Output the (X, Y) coordinate of the center of the cell containing the given text.  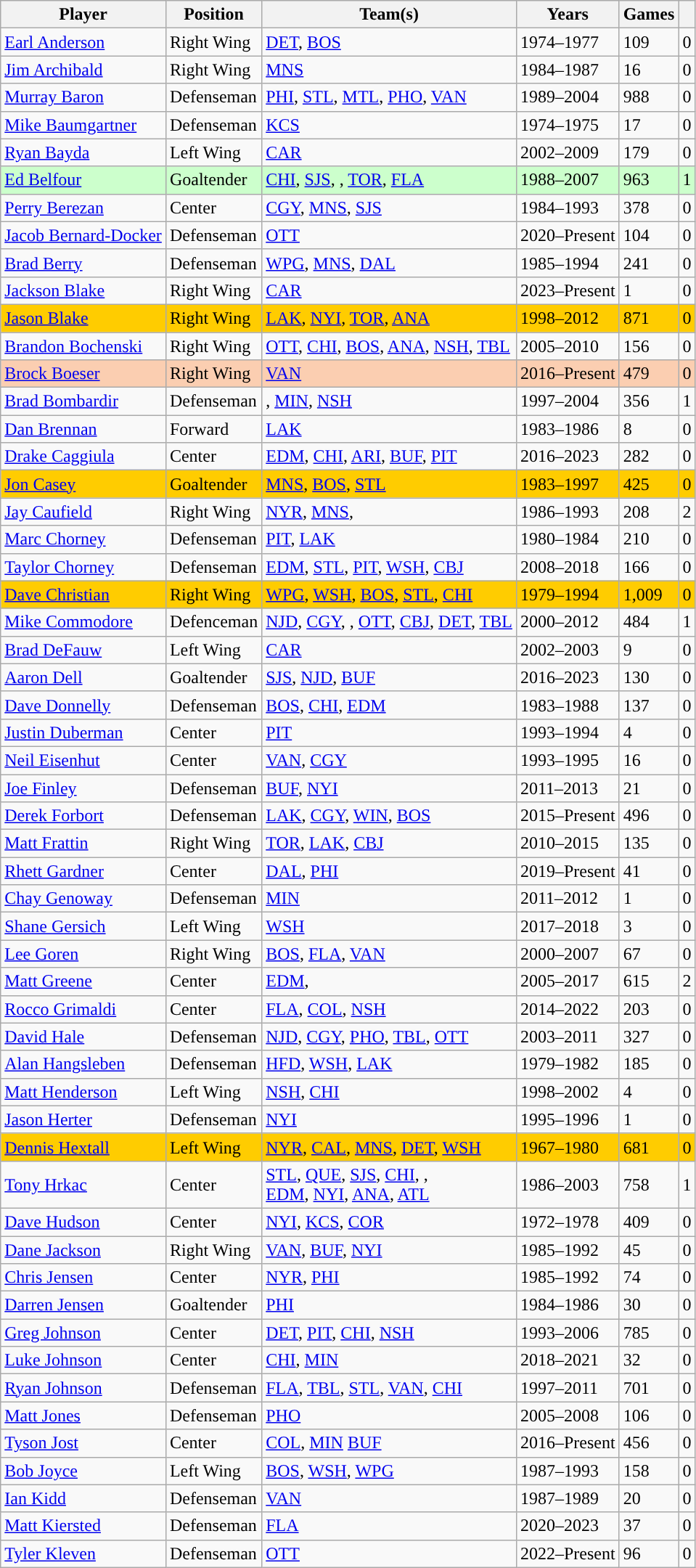
NYI, KCS, COR (389, 1222)
Dan Brennan (83, 429)
2008–2018 (568, 567)
Greg Johnson (83, 1333)
NJD, CGY, , OTT, CBJ, DET, TBL (389, 622)
Aaron Dell (83, 677)
PHO (389, 1416)
Lee Goren (83, 954)
Murray Baron (83, 97)
2002–2003 (568, 650)
137 (649, 705)
NYR, PHI (389, 1278)
785 (649, 1333)
Team(s) (389, 15)
1993–2006 (568, 1333)
FLA, COL, NSH (389, 1009)
409 (649, 1222)
615 (649, 981)
Player (83, 15)
NYR, CAL, MNS, DET, WSH (389, 1147)
41 (649, 871)
Rocco Grimaldi (83, 1009)
Matt Henderson (83, 1092)
963 (649, 180)
Years (568, 15)
484 (649, 622)
EDM, CHI, ARI, BUF, PIT (389, 457)
1993–1995 (568, 760)
3 (649, 926)
17 (649, 125)
EDM, (389, 981)
2000–2007 (568, 954)
1985–1994 (568, 263)
Chris Jensen (83, 1278)
2018–2021 (568, 1360)
Tony Hrkac (83, 1185)
2002–2009 (568, 152)
Tyson Jost (83, 1443)
109 (649, 42)
1984–1986 (568, 1305)
CGY, MNS, SJS (389, 208)
2023–Present (568, 290)
1967–1980 (568, 1147)
1979–1994 (568, 595)
Brock Boeser (83, 374)
KCS (389, 125)
2022–Present (568, 1553)
SJS, NJD, BUF (389, 677)
Jason Blake (83, 318)
LAK (389, 429)
PHI (389, 1305)
2011–2013 (568, 788)
1987–1989 (568, 1498)
758 (649, 1185)
STL, QUE, SJS, CHI, , EDM, NYI, ANA, ATL (389, 1185)
2010–2015 (568, 844)
871 (649, 318)
BUF, NYI (389, 788)
Ryan Johnson (83, 1388)
988 (649, 97)
DET, BOS (389, 42)
Shane Gersich (83, 926)
2005–2017 (568, 981)
496 (649, 816)
Defenceman (213, 622)
Bob Joyce (83, 1471)
Dane Jackson (83, 1249)
Dave Christian (83, 595)
OTT, CHI, BOS, ANA, NSH, TBL (389, 346)
8 (649, 429)
1998–2002 (568, 1092)
1979–1982 (568, 1064)
185 (649, 1064)
Matt Greene (83, 981)
CHI, MIN (389, 1360)
HFD, WSH, LAK (389, 1064)
20 (649, 1498)
135 (649, 844)
2003–2011 (568, 1037)
Rhett Gardner (83, 871)
1974–1977 (568, 42)
MNS (389, 70)
Joe Finley (83, 788)
9 (649, 650)
32 (649, 1360)
Brandon Bochenski (83, 346)
MNS, BOS, STL (389, 484)
1983–1997 (568, 484)
Brad DeFauw (83, 650)
1980–1984 (568, 539)
Luke Johnson (83, 1360)
Neil Eisenhut (83, 760)
681 (649, 1147)
96 (649, 1553)
241 (649, 263)
1987–1993 (568, 1471)
1984–1987 (568, 70)
PIT, LAK (389, 539)
2019–Present (568, 871)
67 (649, 954)
21 (649, 788)
1995–1996 (568, 1119)
2017–2018 (568, 926)
CHI, SJS, , TOR, FLA (389, 180)
1993–1994 (568, 732)
Ryan Bayda (83, 152)
Chay Genoway (83, 899)
1986–2003 (568, 1185)
Mike Baumgartner (83, 125)
Perry Berezan (83, 208)
Jason Herter (83, 1119)
1997–2004 (568, 401)
FLA, TBL, STL, VAN, CHI (389, 1388)
Derek Forbort (83, 816)
Dave Donnelly (83, 705)
WPG, MNS, DAL (389, 263)
Games (649, 15)
BOS, CHI, EDM (389, 705)
2014–2022 (568, 1009)
VAN, CGY (389, 760)
Brad Bombardir (83, 401)
Earl Anderson (83, 42)
Jay Caufield (83, 512)
2005–2008 (568, 1416)
1997–2011 (568, 1388)
LAK, NYI, TOR, ANA (389, 318)
104 (649, 235)
Ed Belfour (83, 180)
NYR, MNS, (389, 512)
EDM, STL, PIT, WSH, CBJ (389, 567)
Jacob Bernard-Docker (83, 235)
1984–1993 (568, 208)
210 (649, 539)
Jon Casey (83, 484)
2000–2012 (568, 622)
130 (649, 677)
1,009 (649, 595)
30 (649, 1305)
166 (649, 567)
208 (649, 512)
David Hale (83, 1037)
Brad Berry (83, 263)
1988–2007 (568, 180)
Mike Commodore (83, 622)
378 (649, 208)
Dennis Hextall (83, 1147)
Forward (213, 429)
45 (649, 1249)
479 (649, 374)
Taylor Chorney (83, 567)
Matt Kiersted (83, 1526)
2020–Present (568, 235)
FLA (389, 1526)
327 (649, 1037)
456 (649, 1443)
701 (649, 1388)
425 (649, 484)
2015–Present (568, 816)
WSH (389, 926)
158 (649, 1471)
Ian Kidd (83, 1498)
74 (649, 1278)
1989–2004 (568, 97)
DAL, PHI (389, 871)
2020–2023 (568, 1526)
PHI, STL, MTL, PHO, VAN (389, 97)
COL, MIN BUF (389, 1443)
NSH, CHI (389, 1092)
DET, PIT, CHI, NSH (389, 1333)
179 (649, 152)
VAN, BUF, NYI (389, 1249)
282 (649, 457)
Drake Caggiula (83, 457)
BOS, WSH, WPG (389, 1471)
2011–2012 (568, 899)
LAK, CGY, WIN, BOS (389, 816)
2005–2010 (568, 346)
TOR, LAK, CBJ (389, 844)
Justin Duberman (83, 732)
Position (213, 15)
1986–1993 (568, 512)
106 (649, 1416)
Jim Archibald (83, 70)
203 (649, 1009)
PIT (389, 732)
Jackson Blake (83, 290)
Tyler Kleven (83, 1553)
37 (649, 1526)
1998–2012 (568, 318)
156 (649, 346)
Matt Frattin (83, 844)
Matt Jones (83, 1416)
356 (649, 401)
WPG, WSH, BOS, STL, CHI (389, 595)
1983–1986 (568, 429)
, MIN, NSH (389, 401)
Dave Hudson (83, 1222)
1972–1978 (568, 1222)
NJD, CGY, PHO, TBL, OTT (389, 1037)
1974–1975 (568, 125)
Darren Jensen (83, 1305)
MIN (389, 899)
Marc Chorney (83, 539)
NYI (389, 1119)
Alan Hangsleben (83, 1064)
BOS, FLA, VAN (389, 954)
1983–1988 (568, 705)
